From the cell containing the given text, extract its center point as [x, y] coordinate. 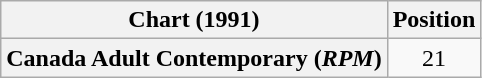
Chart (1991) [194, 20]
Position [434, 20]
Canada Adult Contemporary (RPM) [194, 58]
21 [434, 58]
